Identify which cell holds the provided text, then report its (X, Y) central coordinate. 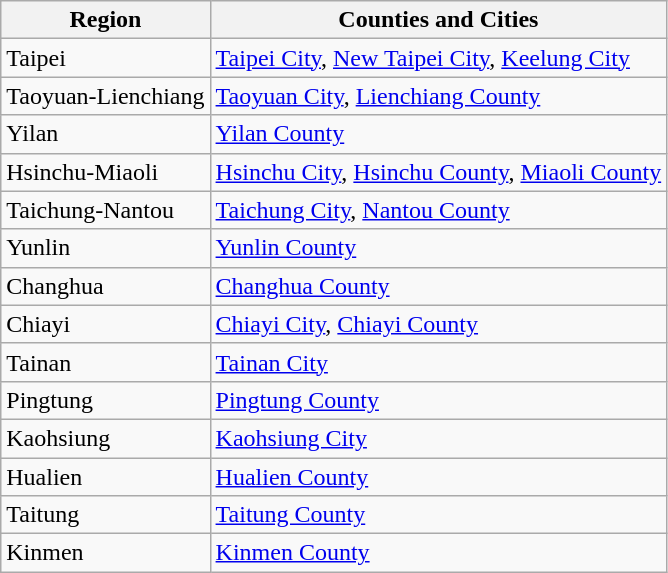
Yilan County (438, 134)
Kinmen (106, 553)
Hualien County (438, 477)
Taipei (106, 58)
Taipei City, New Taipei City, Keelung City (438, 58)
Kaohsiung City (438, 438)
Taoyuan City, Lienchiang County (438, 96)
Chiayi (106, 324)
Yilan (106, 134)
Hualien (106, 477)
Taichung-Nantou (106, 210)
Hsinchu City, Hsinchu County, Miaoli County (438, 172)
Tainan (106, 362)
Taitung County (438, 515)
Changhua County (438, 286)
Yunlin County (438, 248)
Yunlin (106, 248)
Counties and Cities (438, 20)
Taichung City, Nantou County (438, 210)
Hsinchu-Miaoli (106, 172)
Pingtung (106, 400)
Kinmen County (438, 553)
Changhua (106, 286)
Region (106, 20)
Taoyuan-Lienchiang (106, 96)
Taitung (106, 515)
Kaohsiung (106, 438)
Pingtung County (438, 400)
Chiayi City, Chiayi County (438, 324)
Tainan City (438, 362)
